Determine the (x, y) coordinate at the center of the cell enclosing the given text.  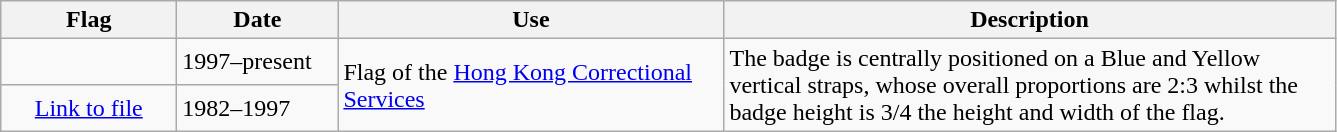
Flag of the Hong Kong Correctional Services (531, 85)
Description (1030, 20)
1982–1997 (258, 108)
Use (531, 20)
Link to file (89, 108)
Date (258, 20)
1997–present (258, 62)
Flag (89, 20)
